From the cell containing the given text, extract its center point as (X, Y) coordinate. 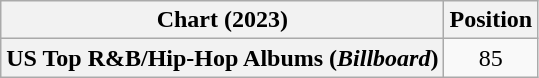
Chart (2023) (222, 20)
US Top R&B/Hip-Hop Albums (Billboard) (222, 58)
Position (491, 20)
85 (491, 58)
